Scan for the cell matching the given text and deliver its (x, y) coordinate at center. 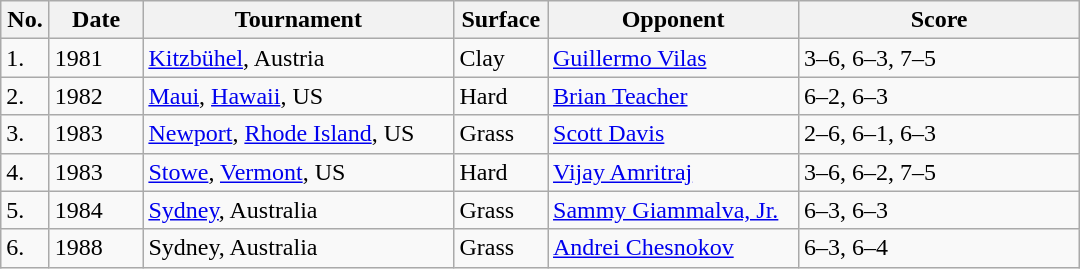
Date (96, 20)
Sammy Giammalva, Jr. (674, 210)
Score (940, 20)
6–3, 6–3 (940, 210)
1988 (96, 248)
Andrei Chesnokov (674, 248)
6–3, 6–4 (940, 248)
6. (26, 248)
Tournament (298, 20)
5. (26, 210)
Guillermo Vilas (674, 58)
Newport, Rhode Island, US (298, 134)
Scott Davis (674, 134)
3. (26, 134)
2. (26, 96)
Vijay Amritraj (674, 172)
Brian Teacher (674, 96)
1. (26, 58)
1981 (96, 58)
1984 (96, 210)
Clay (501, 58)
3–6, 6–3, 7–5 (940, 58)
4. (26, 172)
2–6, 6–1, 6–3 (940, 134)
Surface (501, 20)
3–6, 6–2, 7–5 (940, 172)
Kitzbühel, Austria (298, 58)
No. (26, 20)
Opponent (674, 20)
Maui, Hawaii, US (298, 96)
6–2, 6–3 (940, 96)
Stowe, Vermont, US (298, 172)
1982 (96, 96)
